Search for the cell housing the specified text and yield its [X, Y] center coordinate. 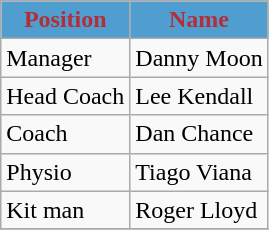
Dan Chance [199, 134]
Coach [66, 134]
Roger Lloyd [199, 210]
Lee Kendall [199, 96]
Kit man [66, 210]
Position [66, 20]
Tiago Viana [199, 172]
Danny Moon [199, 58]
Head Coach [66, 96]
Physio [66, 172]
Manager [66, 58]
Name [199, 20]
